Return the [x, y] coordinate for the center point of the cell that contains the specified text.  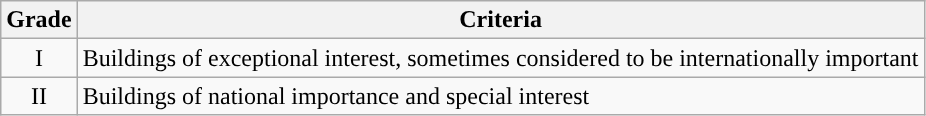
II [39, 96]
Buildings of exceptional interest, sometimes considered to be internationally important [500, 58]
Criteria [500, 20]
Buildings of national importance and special interest [500, 96]
Grade [39, 20]
I [39, 58]
